From the cell containing the given text, extract its center point as [x, y] coordinate. 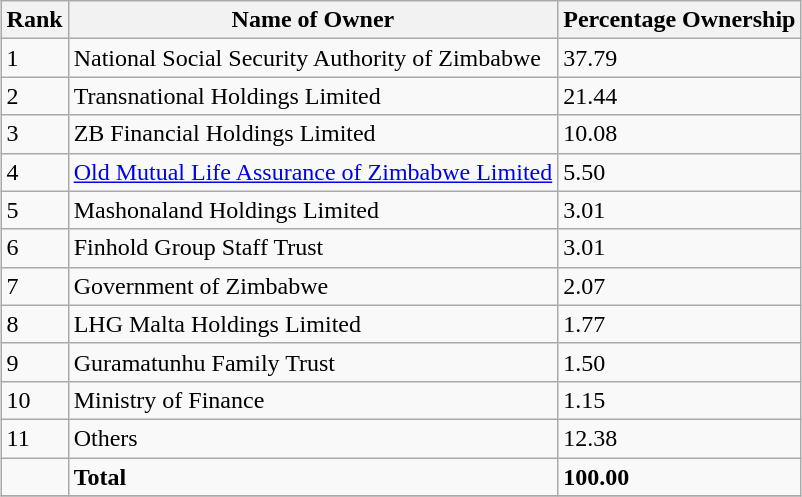
21.44 [680, 96]
3 [34, 134]
4 [34, 172]
Others [313, 438]
5.50 [680, 172]
10 [34, 400]
6 [34, 248]
National Social Security Authority of Zimbabwe [313, 58]
Ministry of Finance [313, 400]
1.50 [680, 362]
Total [313, 477]
12.38 [680, 438]
8 [34, 324]
9 [34, 362]
5 [34, 210]
Finhold Group Staff Trust [313, 248]
37.79 [680, 58]
Mashonaland Holdings Limited [313, 210]
Percentage Ownership [680, 20]
100.00 [680, 477]
Rank [34, 20]
LHG Malta Holdings Limited [313, 324]
1.15 [680, 400]
Guramatunhu Family Trust [313, 362]
Government of Zimbabwe [313, 286]
2.07 [680, 286]
ZB Financial Holdings Limited [313, 134]
Old Mutual Life Assurance of Zimbabwe Limited [313, 172]
1 [34, 58]
Transnational Holdings Limited [313, 96]
2 [34, 96]
1.77 [680, 324]
Name of Owner [313, 20]
10.08 [680, 134]
7 [34, 286]
11 [34, 438]
